Scan for the cell matching the given text and deliver its [x, y] coordinate at center. 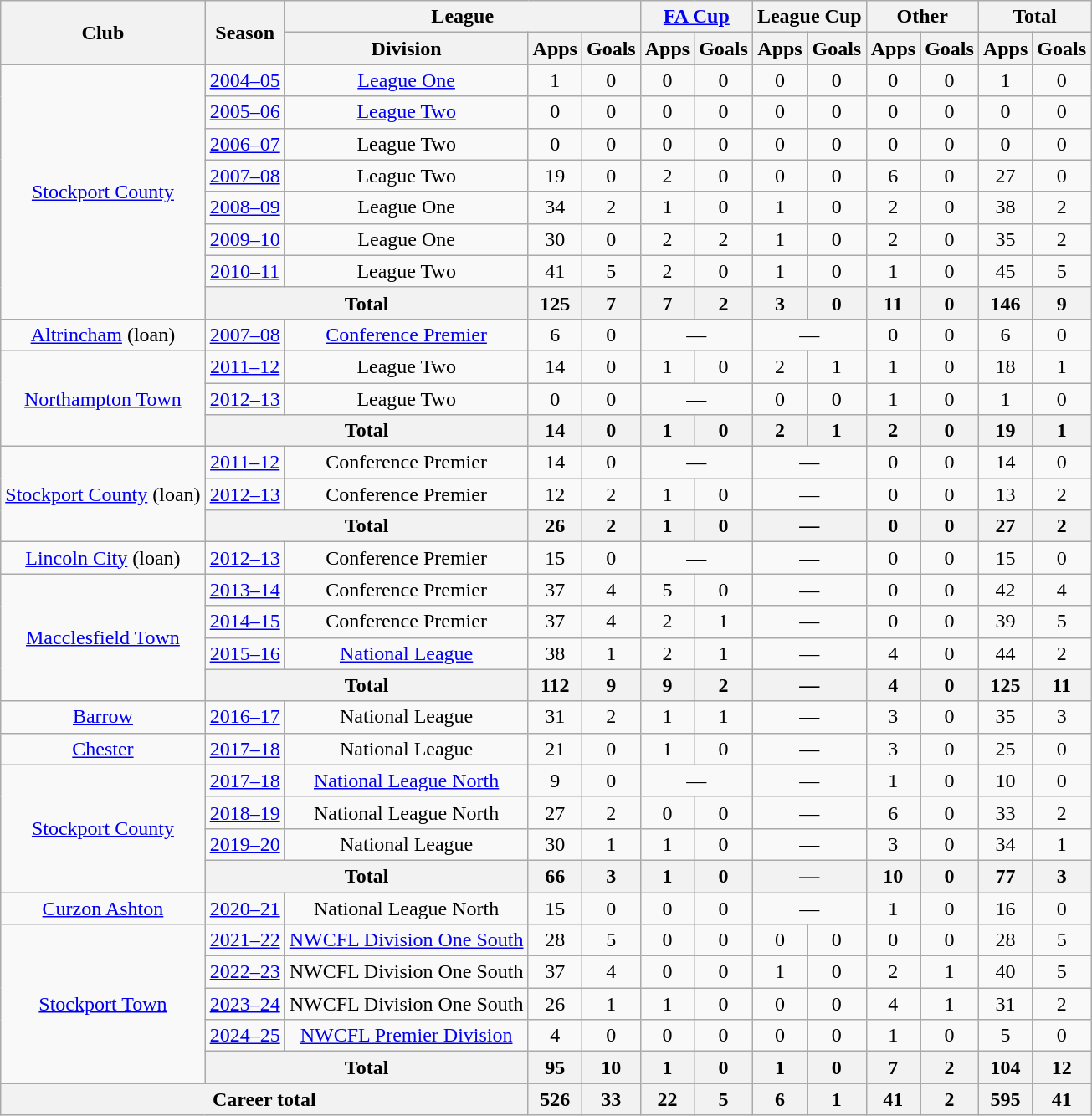
2005–06 [244, 112]
39 [1005, 622]
2015–16 [244, 653]
Stockport County (loan) [103, 494]
25 [1005, 749]
2016–17 [244, 717]
2014–15 [244, 622]
45 [1005, 271]
Northampton Town [103, 398]
2022–23 [244, 972]
Macclesfield Town [103, 637]
2021–22 [244, 940]
League [462, 17]
2023–24 [244, 1004]
21 [555, 749]
2008–09 [244, 207]
Stockport Town [103, 1004]
Lincoln City (loan) [103, 558]
44 [1005, 653]
595 [1005, 1099]
Barrow [103, 717]
Curzon Ashton [103, 908]
Division [407, 49]
112 [555, 685]
2013–14 [244, 590]
FA Cup [696, 17]
2010–11 [244, 271]
66 [555, 876]
104 [1005, 1067]
2024–25 [244, 1036]
NWCFL Premier Division [407, 1036]
95 [555, 1067]
526 [555, 1099]
Altrincham (loan) [103, 335]
40 [1005, 972]
2020–21 [244, 908]
22 [667, 1099]
42 [1005, 590]
18 [1005, 366]
2006–07 [244, 144]
Club [103, 33]
Other [922, 17]
77 [1005, 876]
2018–19 [244, 812]
2019–20 [244, 844]
Chester [103, 749]
2009–10 [244, 239]
13 [1005, 494]
Season [244, 33]
16 [1005, 908]
League Cup [809, 17]
Career total [264, 1099]
146 [1005, 303]
2004–05 [244, 80]
